Return the [X, Y] coordinate for the center point of the cell that contains the specified text.  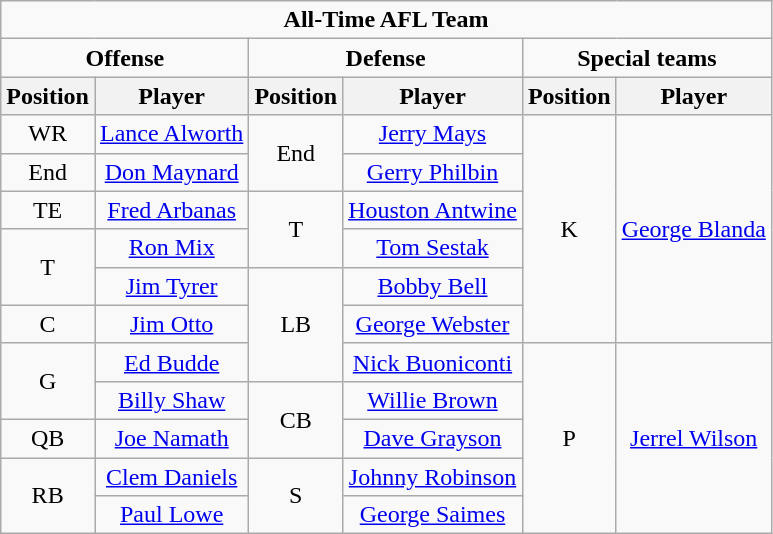
RB [48, 496]
Tom Sestak [433, 248]
Offense [125, 58]
Defense [386, 58]
Paul Lowe [171, 515]
Nick Buoniconti [433, 362]
Jerrel Wilson [694, 438]
G [48, 381]
Gerry Philbin [433, 172]
Don Maynard [171, 172]
All-Time AFL Team [386, 20]
QB [48, 438]
Special teams [646, 58]
Fred Arbanas [171, 210]
Billy Shaw [171, 400]
Bobby Bell [433, 286]
K [569, 229]
George Blanda [694, 229]
Willie Brown [433, 400]
Clem Daniels [171, 477]
P [569, 438]
CB [296, 419]
S [296, 496]
Houston Antwine [433, 210]
Ed Budde [171, 362]
Jim Tyrer [171, 286]
George Saimes [433, 515]
TE [48, 210]
Dave Grayson [433, 438]
Lance Alworth [171, 134]
Jerry Mays [433, 134]
WR [48, 134]
C [48, 324]
Ron Mix [171, 248]
Jim Otto [171, 324]
Joe Namath [171, 438]
George Webster [433, 324]
Johnny Robinson [433, 477]
LB [296, 324]
